Detect which cell encompasses the target text, then output its [X, Y] center coordinate. 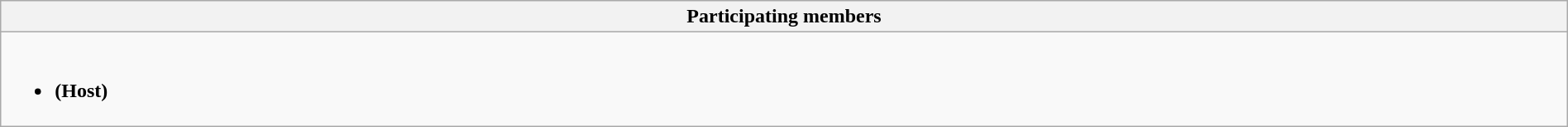
Participating members [784, 17]
(Host) [784, 80]
